Capture the cell that displays the provided text and extract its [X, Y] central coordinate. 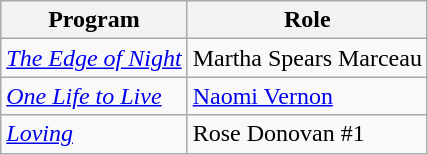
Role [307, 20]
Naomi Vernon [307, 96]
Rose Donovan #1 [307, 134]
Program [94, 20]
Loving [94, 134]
The Edge of Night [94, 58]
One Life to Live [94, 96]
Martha Spears Marceau [307, 58]
